Find where the given text appears and provide that cell's center as (X, Y) coordinate. 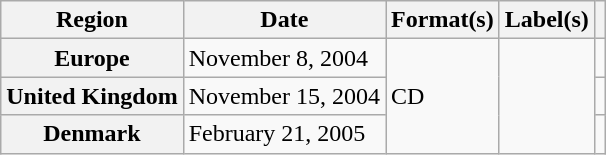
Format(s) (443, 20)
CD (443, 96)
Label(s) (546, 20)
Europe (92, 58)
February 21, 2005 (284, 134)
United Kingdom (92, 96)
Denmark (92, 134)
Date (284, 20)
November 8, 2004 (284, 58)
November 15, 2004 (284, 96)
Region (92, 20)
